Return the [x, y] coordinate for the center point of the cell that contains the specified text.  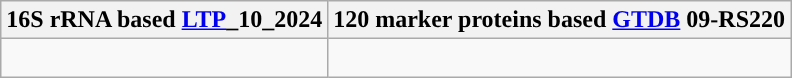
16S rRNA based LTP_10_2024 [164, 20]
120 marker proteins based GTDB 09-RS220 [560, 20]
